Return the [x, y] coordinate for the center point of the cell that contains the specified text.  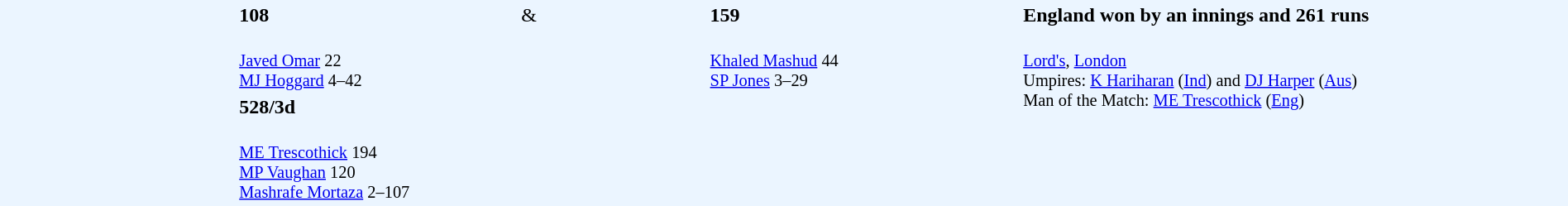
Javed Omar 22 MJ Hoggard 4–42 [378, 61]
Khaled Mashud 44 SP Jones 3–29 [864, 61]
159 [864, 15]
& [614, 15]
108 [378, 15]
England won by an innings and 261 runs [1293, 15]
Lord's, London Umpires: K Hariharan (Ind) and DJ Harper (Aus) Man of the Match: ME Trescothick (Eng) [1293, 117]
ME Trescothick 194 MP Vaughan 120 Mashrafe Mortaza 2–107 [378, 162]
528/3d [378, 107]
